Output the (X, Y) coordinate of the center of the cell containing the given text.  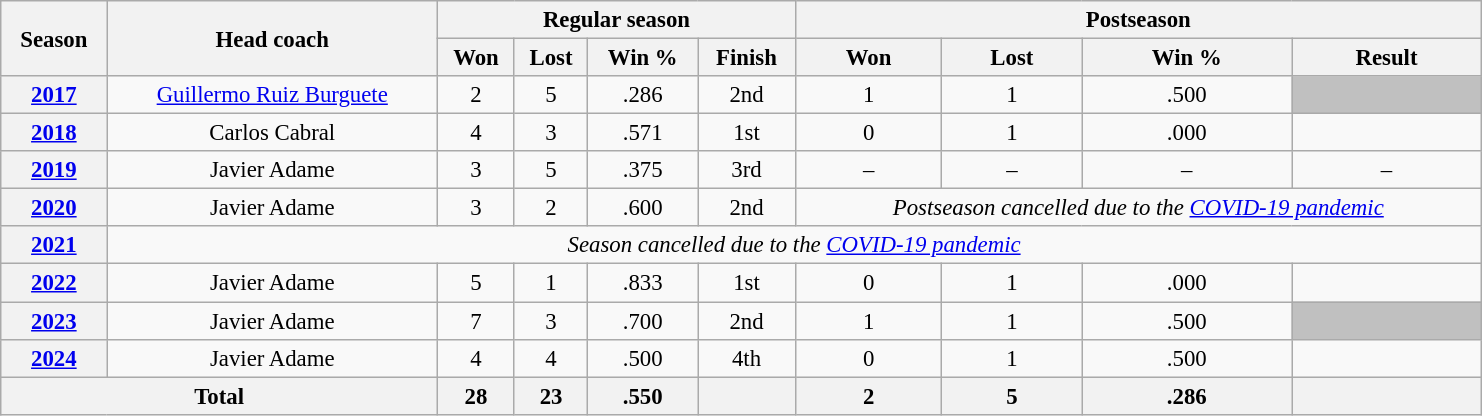
.600 (643, 208)
.833 (643, 283)
Season cancelled due to the COVID-19 pandemic (794, 245)
Postseason (1138, 20)
7 (476, 321)
.700 (643, 321)
4th (747, 358)
Carlos Cabral (272, 133)
.550 (643, 396)
23 (550, 396)
Finish (747, 58)
2018 (54, 133)
Head coach (272, 38)
Regular season (617, 20)
Result (1387, 58)
2022 (54, 283)
.375 (643, 170)
2023 (54, 321)
28 (476, 396)
Season (54, 38)
2024 (54, 358)
Guillermo Ruiz Burguete (272, 95)
Postseason cancelled due to the COVID-19 pandemic (1138, 208)
Total (220, 396)
2019 (54, 170)
3rd (747, 170)
.571 (643, 133)
2021 (54, 245)
2020 (54, 208)
2017 (54, 95)
